Determine the (x, y) coordinate at the center of the cell enclosing the given text.  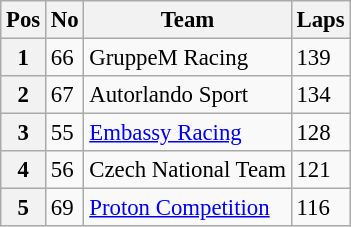
Team (188, 20)
4 (24, 170)
67 (65, 95)
69 (65, 208)
56 (65, 170)
GruppeM Racing (188, 58)
Proton Competition (188, 208)
116 (320, 208)
139 (320, 58)
128 (320, 133)
Embassy Racing (188, 133)
3 (24, 133)
1 (24, 58)
Laps (320, 20)
5 (24, 208)
134 (320, 95)
55 (65, 133)
121 (320, 170)
Czech National Team (188, 170)
66 (65, 58)
Autorlando Sport (188, 95)
No (65, 20)
Pos (24, 20)
2 (24, 95)
